For the text-containing cell, return its midpoint in [x, y] coordinate format. 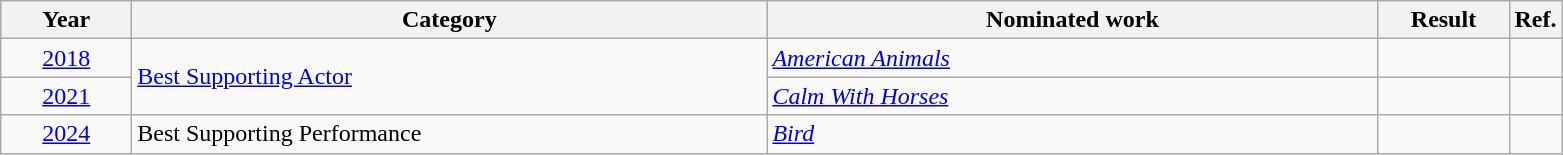
Bird [1072, 134]
Nominated work [1072, 20]
Result [1444, 20]
2024 [66, 134]
Best Supporting Performance [450, 134]
Ref. [1536, 20]
American Animals [1072, 58]
2018 [66, 58]
Year [66, 20]
Calm With Horses [1072, 96]
Best Supporting Actor [450, 77]
Category [450, 20]
2021 [66, 96]
